Return [X, Y] of the center of cell containing provided text 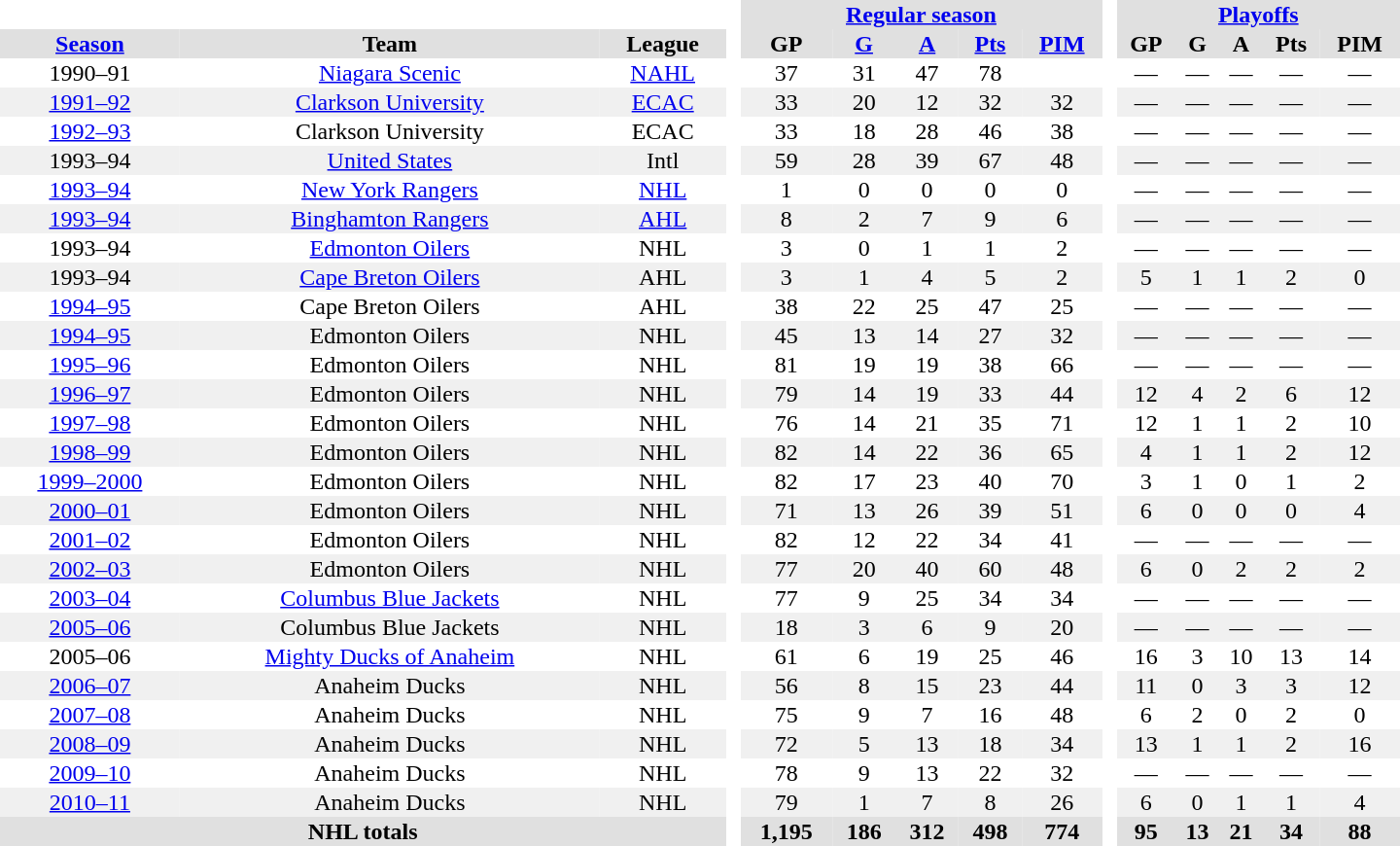
Season [89, 44]
2002–03 [89, 569]
67 [990, 160]
1,195 [786, 831]
61 [786, 656]
11 [1146, 686]
186 [863, 831]
45 [786, 335]
1998–99 [89, 452]
Niagara Scenic [390, 73]
New York Rangers [390, 190]
2009–10 [89, 773]
312 [927, 831]
1995–96 [89, 365]
37 [786, 73]
35 [990, 423]
1999–2000 [89, 481]
2007–08 [89, 715]
498 [990, 831]
70 [1062, 481]
2000–01 [89, 511]
NHL totals [363, 831]
1997–98 [89, 423]
88 [1359, 831]
League [663, 44]
75 [786, 715]
Binghamton Rangers [390, 219]
76 [786, 423]
2010–11 [89, 802]
1996–97 [89, 394]
Playoffs [1258, 15]
2001–02 [89, 540]
2008–09 [89, 744]
36 [990, 452]
31 [863, 73]
2006–07 [89, 686]
1992–93 [89, 131]
60 [990, 569]
1990–91 [89, 73]
95 [1146, 831]
1991–92 [89, 102]
65 [1062, 452]
51 [1062, 511]
Intl [663, 160]
NAHL [663, 73]
27 [990, 335]
774 [1062, 831]
81 [786, 365]
17 [863, 481]
41 [1062, 540]
66 [1062, 365]
15 [927, 686]
59 [786, 160]
2003–04 [89, 598]
Mighty Ducks of Anaheim [390, 656]
Regular season [921, 15]
56 [786, 686]
72 [786, 744]
Team [390, 44]
United States [390, 160]
